Pinpoint the cell where the given text exists, returning its [X, Y] midpoint coordinate. 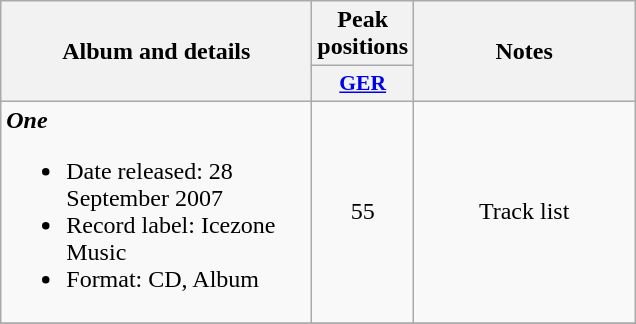
55 [363, 212]
Notes [524, 52]
Album and details [156, 52]
GER [363, 84]
Peak positions [363, 34]
OneDate released: 28 September 2007Record label: Icezone MusicFormat: CD, Album [156, 212]
Track list [524, 212]
